Scan for the cell matching the given text and deliver its [x, y] coordinate at center. 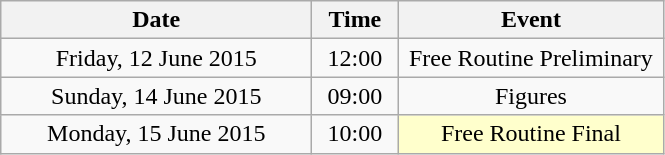
12:00 [355, 58]
Sunday, 14 June 2015 [156, 96]
10:00 [355, 134]
Monday, 15 June 2015 [156, 134]
09:00 [355, 96]
Figures [531, 96]
Free Routine Preliminary [531, 58]
Free Routine Final [531, 134]
Date [156, 20]
Time [355, 20]
Event [531, 20]
Friday, 12 June 2015 [156, 58]
